Determine the (x, y) coordinate at the center of the cell enclosing the given text.  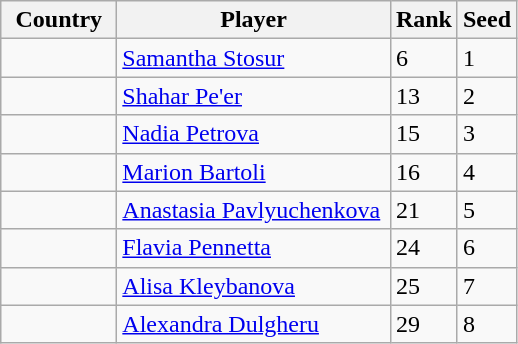
7 (486, 286)
13 (424, 96)
5 (486, 210)
29 (424, 324)
Rank (424, 20)
4 (486, 172)
1 (486, 58)
Shahar Pe'er (254, 96)
16 (424, 172)
21 (424, 210)
25 (424, 286)
Samantha Stosur (254, 58)
Alexandra Dulgheru (254, 324)
Anastasia Pavlyuchenkova (254, 210)
3 (486, 134)
Alisa Kleybanova (254, 286)
Nadia Petrova (254, 134)
24 (424, 248)
Flavia Pennetta (254, 248)
Country (59, 20)
8 (486, 324)
15 (424, 134)
Player (254, 20)
Marion Bartoli (254, 172)
2 (486, 96)
Seed (486, 20)
